Output the (X, Y) coordinate of the center of the cell containing the given text.  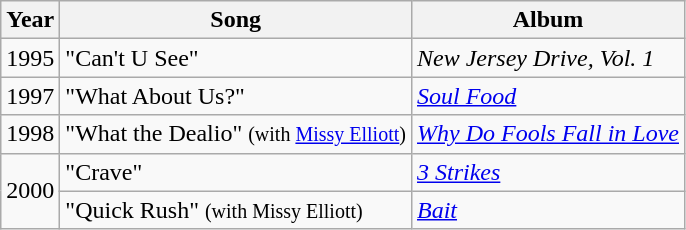
"What the Dealio" (with Missy Elliott) (236, 134)
"Quick Rush" (with Missy Elliott) (236, 210)
"Crave" (236, 172)
"Can't U See" (236, 58)
Soul Food (548, 96)
Bait (548, 210)
Year (30, 20)
3 Strikes (548, 172)
1998 (30, 134)
Song (236, 20)
New Jersey Drive, Vol. 1 (548, 58)
Why Do Fools Fall in Love (548, 134)
2000 (30, 191)
Album (548, 20)
1997 (30, 96)
"What About Us?" (236, 96)
1995 (30, 58)
